Capture the cell that displays the provided text and extract its (X, Y) central coordinate. 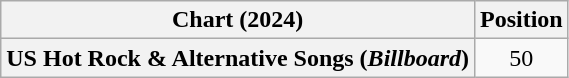
50 (521, 58)
US Hot Rock & Alternative Songs (Billboard) (238, 58)
Position (521, 20)
Chart (2024) (238, 20)
